Provide the [X, Y] coordinate of the cell's center where the given text is located.  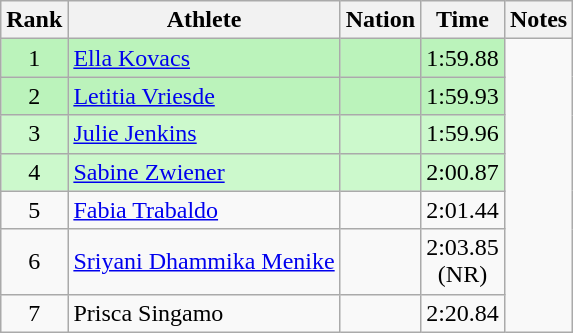
Letitia Vriesde [204, 96]
1:59.96 [463, 134]
Fabia Trabaldo [204, 210]
5 [34, 210]
2:20.84 [463, 313]
1 [34, 58]
Athlete [204, 20]
Ella Kovacs [204, 58]
Time [463, 20]
4 [34, 172]
3 [34, 134]
6 [34, 262]
7 [34, 313]
Prisca Singamo [204, 313]
2 [34, 96]
Sabine Zwiener [204, 172]
Julie Jenkins [204, 134]
Notes [538, 20]
1:59.88 [463, 58]
Sriyani Dhammika Menike [204, 262]
2:01.44 [463, 210]
Rank [34, 20]
2:00.87 [463, 172]
1:59.93 [463, 96]
Nation [380, 20]
2:03.85(NR) [463, 262]
